Return the [x, y] coordinate for the center point of the cell that contains the specified text.  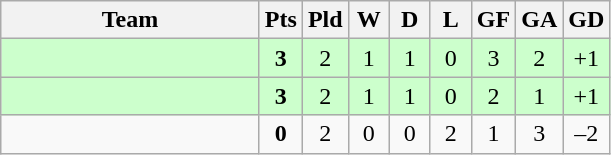
GD [586, 20]
Team [130, 20]
GF [493, 20]
L [450, 20]
Pts [280, 20]
D [410, 20]
W [368, 20]
Pld [325, 20]
–2 [586, 134]
GA [540, 20]
